For the text-containing cell, return its midpoint in [X, Y] coordinate format. 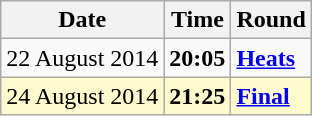
Round [271, 20]
Date [82, 20]
Time [198, 20]
Final [271, 96]
24 August 2014 [82, 96]
Heats [271, 58]
20:05 [198, 58]
21:25 [198, 96]
22 August 2014 [82, 58]
